Search for the cell housing the specified text and yield its [X, Y] center coordinate. 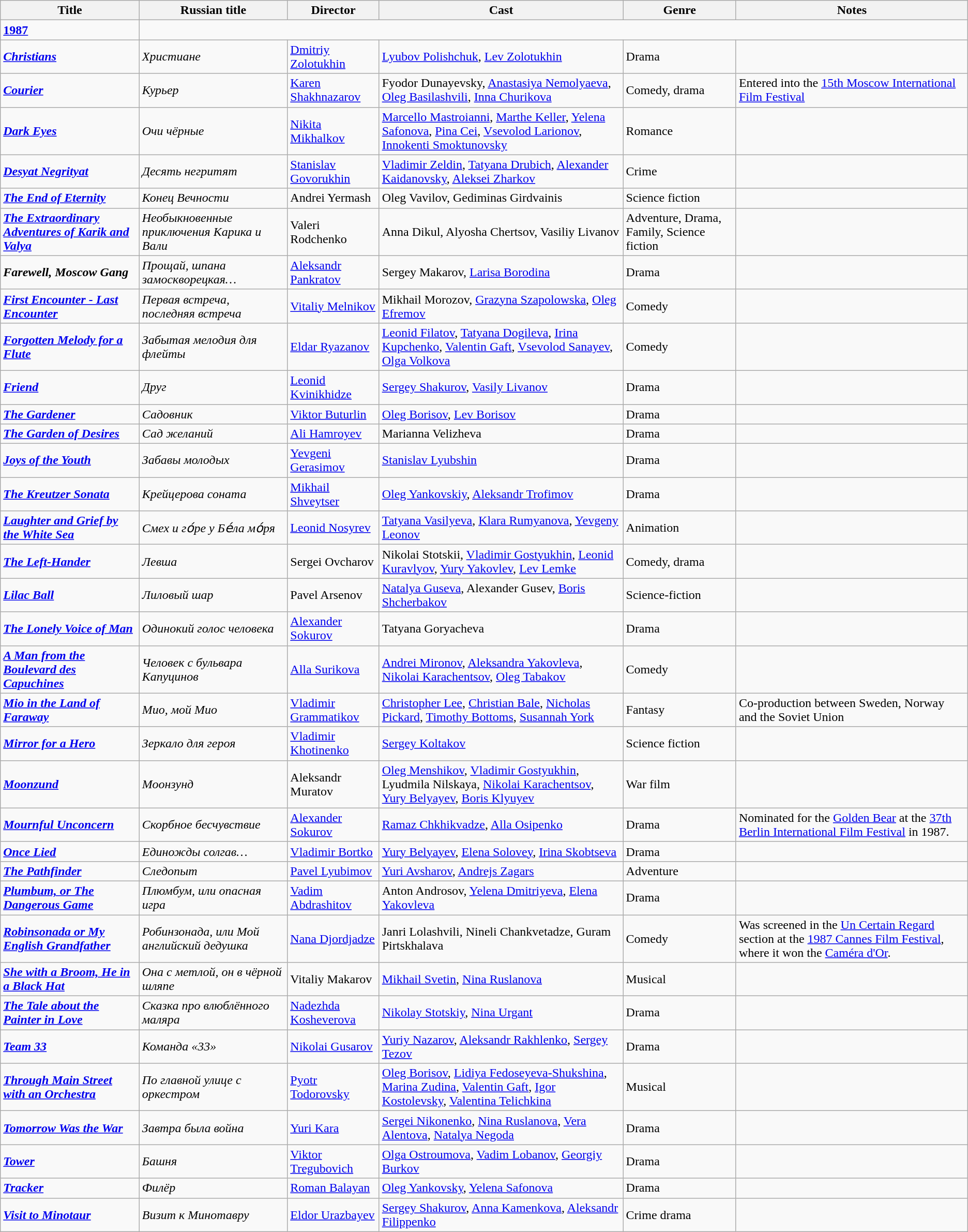
Единожды солгав… [213, 851]
Она с метлой, он в чёрной шляпе [213, 980]
Dark Eyes [70, 131]
Первая встреча, последняя встреча [213, 306]
Mirror for a Hero [70, 744]
Oleg Menshikov, Vladimir Gostyukhin, Lyudmila Nilskaya, Nikolai Karachentsov, Yury Belyayev, Boris Klyuyev [501, 784]
Team 33 [70, 1047]
Title [70, 10]
Anna Dikul, Alyosha Chertsov, Vasiliy Livanov [501, 232]
Pavel Lyubimov [333, 871]
Vitaliy Makarov [333, 980]
Farewell, Moscow Gang [70, 272]
Olga Ostroumova, Vadim Lobanov, Georgiy Burkov [501, 1162]
Oleg Yankovsky, Yelena Safonova [501, 1188]
The Left-Hander [70, 562]
The Extraordinary Adventures of Karik and Valya [70, 232]
Plumbum, or The Dangerous Game [70, 898]
Joys of the Youth [70, 460]
Sergei Ovcharov [333, 562]
Лиловый шар [213, 595]
First Encounter - Last Encounter [70, 306]
She with a Broom, He in a Black Hat [70, 980]
Pyotr Todorovsky [333, 1087]
Vadim Abdrashitov [333, 898]
Nominated for the Golden Bear at the 37th Berlin International Film Festival in 1987. [852, 824]
Moonzund [70, 784]
Karen Shakhnazarov [333, 90]
Laughter and Grief by the White Sea [70, 528]
Mikhail Shveytser [333, 494]
Vladimir Khotinenko [333, 744]
Конец Вечности [213, 198]
Co-production between Sweden, Norway and the Soviet Union [852, 710]
Crime [679, 172]
Сказка про влюблённого маляра [213, 1013]
Одинокий голос человека [213, 629]
Mournful Unconcern [70, 824]
Nikolai Gusarov [333, 1047]
Desyat Negrityat [70, 172]
Stanislav Lyubshin [501, 460]
Завтра была война [213, 1128]
Adventure [679, 871]
Eldor Urazbayev [333, 1214]
The Pathfinder [70, 871]
Tracker [70, 1188]
Pavel Arsenov [333, 595]
Sergey Koltakov [501, 744]
Alla Surikova [333, 669]
Забытая мелодия для флейты [213, 347]
Nikolai Stotskii, Vladimir Gostyukhin, Leonid Kuravlyov, Yury Yakovlev, Lev Lemke [501, 562]
Плюмбум, или опасная игра [213, 898]
Друг [213, 387]
Команда «33» [213, 1047]
Dmitriy Zolotukhin [333, 57]
Was screened in the Un Certain Regard section at the 1987 Cannes Film Festival, where it won the Caméra d'Or. [852, 938]
Tatyana Vasilyeva, Klara Rumyanova, Yevgeny Leonov [501, 528]
Romance [679, 131]
Roman Balayan [333, 1188]
Очи чёрные [213, 131]
Мио, мой Мио [213, 710]
Ali Hamroyev [333, 434]
Сад желаний [213, 434]
Sergey Shakurov, Anna Kamenkova, Aleksandr Filippenko [501, 1214]
Janri Lolashvili, Nineli Chankvetadze, Guram Pirtskhalava [501, 938]
Friend [70, 387]
The Kreutzer Sonata [70, 494]
Человек с бульвара Капуцинов [213, 669]
Yevgeni Gerasimov [333, 460]
Lyubov Polishchuk, Lev Zolotukhin [501, 57]
Yuri Kara [333, 1128]
A Man from the Boulevard des Capuchines [70, 669]
Визит к Минотавру [213, 1214]
Viktor Buturlin [333, 414]
Aleksandr Muratov [333, 784]
Nadezhda Kosheverova [333, 1013]
Cast [501, 10]
Tomorrow Was the War [70, 1128]
Моонзунд [213, 784]
Natalya Guseva, Alexander Gusev, Boris Shcherbakov [501, 595]
Oleg Vavilov, Gediminas Girdvainis [501, 198]
Marcello Mastroianni, Marthe Keller, Yelena Safonova, Pina Cei, Vsevolod Larionov, Innokenti Smoktunovsky [501, 131]
Mikhail Morozov, Grazyna Szapolowska, Oleg Efremov [501, 306]
The Tale about the Painter in Love [70, 1013]
Nikita Mikhalkov [333, 131]
Entered into the 15th Moscow International Film Festival [852, 90]
The Garden of Desires [70, 434]
Yuriy Nazarov, Aleksandr Rakhlenko, Sergey Tezov [501, 1047]
Robinsonada or My English Grandfather [70, 938]
Смех и го́ре у Бе́ла мо́ря [213, 528]
Десять негритят [213, 172]
War film [679, 784]
Crime drama [679, 1214]
Through Main Street with an Orchestra [70, 1087]
Ramaz Chkhikvadze, Alla Osipenko [501, 824]
Oleg Borisov, Lidiya Fedoseyeva-Shukshina, Marina Zudina, Valentin Gaft, Igor Kostolevsky, Valentina Telichkina [501, 1087]
Viktor Tregubovich [333, 1162]
Vladimir Grammatikov [333, 710]
Mikhail Svetin, Nina Ruslanova [501, 980]
Oleg Borisov, Lev Borisov [501, 414]
Oleg Yankovskiy, Aleksandr Trofimov [501, 494]
По главной улице с оркестром [213, 1087]
Leonid Filatov, Tatyana Dogileva, Irina Kupchenko, Valentin Gaft, Vsevolod Sanayev, Olga Volkova [501, 347]
Vladimir Zeldin, Tatyana Drubich, Alexander Kaidanovsky, Aleksei Zharkov [501, 172]
Крейцерова соната [213, 494]
Левша [213, 562]
1987 [70, 30]
Once Lied [70, 851]
Vitaliy Melnikov [333, 306]
Yuri Avsharov, Andrejs Zagars [501, 871]
Sergey Shakurov, Vasily Livanov [501, 387]
Leonid Kvinikhidze [333, 387]
Nana Djordjadze [333, 938]
Marianna Velizheva [501, 434]
Забавы молодых [213, 460]
Филёр [213, 1188]
Зеркало для героя [213, 744]
Робинзонада, или Мой английский дедушка [213, 938]
Lilac Ball [70, 595]
Christians [70, 57]
Genre [679, 10]
Sergey Makarov, Larisa Borodina [501, 272]
Eldar Ryazanov [333, 347]
Mio in the Land of Faraway [70, 710]
Courier [70, 90]
Leonid Nosyrev [333, 528]
Andrei Mironov, Aleksandra Yakovleva, Nikolai Karachentsov, Oleg Tabakov [501, 669]
Adventure, Drama, Family, Science fiction [679, 232]
Следопыт [213, 871]
Tatyana Goryacheva [501, 629]
Sergei Nikonenko, Nina Ruslanova, Vera Alentova, Natalya Negoda [501, 1128]
Прощай, шпана замоскворецкая… [213, 272]
Скорбное бесчувствие [213, 824]
Fantasy [679, 710]
Садовник [213, 414]
Animation [679, 528]
Tower [70, 1162]
Vladimir Bortko [333, 851]
Science-fiction [679, 595]
Aleksandr Pankratov [333, 272]
Курьер [213, 90]
The Lonely Voice of Man [70, 629]
Nikolay Stotskiy, Nina Urgant [501, 1013]
Anton Androsov, Yelena Dmitriyeva, Elena Yakovleva [501, 898]
Башня [213, 1162]
Yury Belyayev, Elena Solovey, Irina Skobtseva [501, 851]
Notes [852, 10]
Stanislav Govorukhin [333, 172]
Christopher Lee, Christian Bale, Nicholas Pickard, Timothy Bottoms, Susannah York [501, 710]
Russian title [213, 10]
Director [333, 10]
The End of Eternity [70, 198]
The Gardener [70, 414]
Fyodor Dunayevsky, Anastasiya Nemolyaeva, Oleg Basilashvili, Inna Churikova [501, 90]
Христиане [213, 57]
Valeri Rodchenko [333, 232]
Andrei Yermash [333, 198]
Visit to Minotaur [70, 1214]
Необыкновенные приключения Карика и Вали [213, 232]
Forgotten Melody for a Flute [70, 347]
